Provide the [x, y] coordinate of the cell's center where the given text is located.  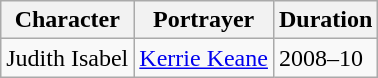
Judith Isabel [68, 58]
2008–10 [325, 58]
Duration [325, 20]
Character [68, 20]
Kerrie Keane [204, 58]
Portrayer [204, 20]
